Return [X, Y] of the center of cell containing provided text 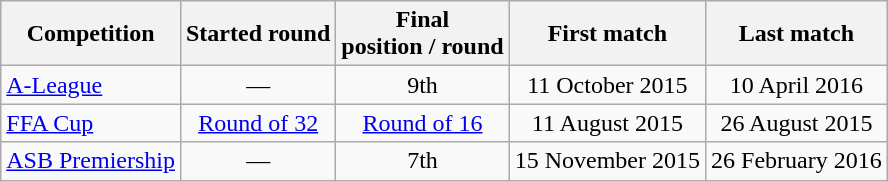
Round of 32 [258, 123]
11 August 2015 [607, 123]
15 November 2015 [607, 161]
FFA Cup [91, 123]
Competition [91, 34]
10 April 2016 [797, 85]
9th [422, 85]
11 October 2015 [607, 85]
26 August 2015 [797, 123]
A-League [91, 85]
Last match [797, 34]
First match [607, 34]
Round of 16 [422, 123]
ASB Premiership [91, 161]
Started round [258, 34]
7th [422, 161]
26 February 2016 [797, 161]
Final position / round [422, 34]
